Extract the [X, Y] coordinate from the center of the cell holding the provided text.  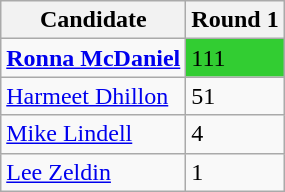
1 [235, 172]
Mike Lindell [94, 134]
Ronna McDaniel [94, 58]
Lee Zeldin [94, 172]
111 [235, 58]
51 [235, 96]
4 [235, 134]
Round 1 [235, 20]
Candidate [94, 20]
Harmeet Dhillon [94, 96]
